Pinpoint the cell where the given text exists, returning its [x, y] midpoint coordinate. 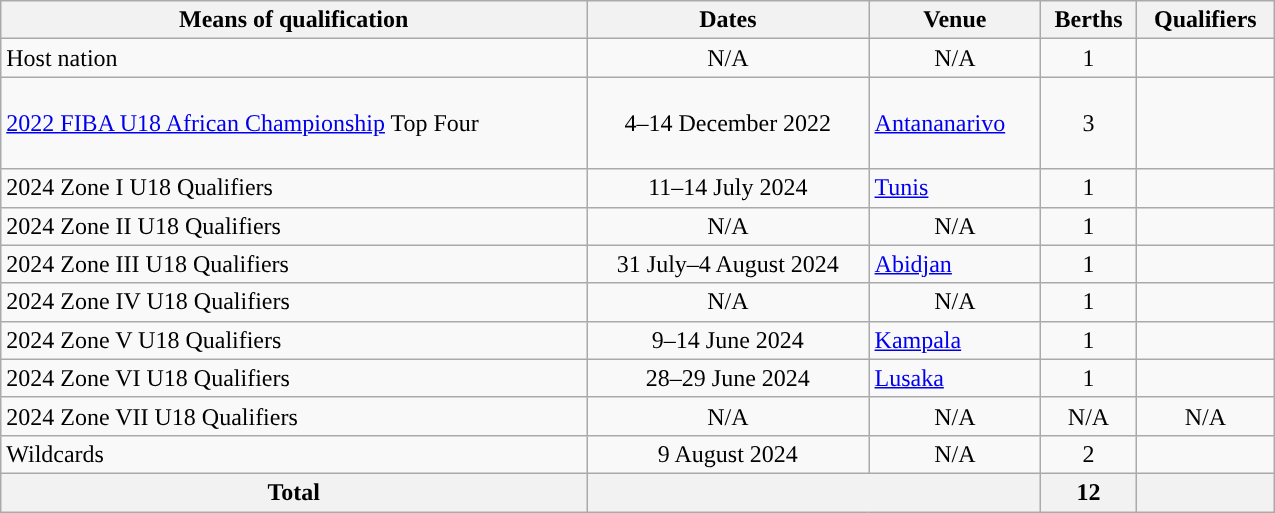
Means of qualification [294, 20]
Total [294, 492]
4–14 December 2022 [728, 123]
28–29 June 2024 [728, 378]
2024 Zone IV U18 Qualifiers [294, 302]
12 [1089, 492]
Qualifiers [1205, 20]
3 [1089, 123]
2024 Zone II U18 Qualifiers [294, 226]
Kampala [955, 340]
Antananarivo [955, 123]
9–14 June 2024 [728, 340]
Wildcards [294, 454]
11–14 July 2024 [728, 188]
2024 Zone III U18 Qualifiers [294, 264]
2022 FIBA U18 African Championship Top Four [294, 123]
Lusaka [955, 378]
Abidjan [955, 264]
Dates [728, 20]
Host nation [294, 58]
Tunis [955, 188]
2024 Zone VII U18 Qualifiers [294, 416]
Berths [1089, 20]
31 July–4 August 2024 [728, 264]
9 August 2024 [728, 454]
Venue [955, 20]
2024 Zone VI U18 Qualifiers [294, 378]
2024 Zone V U18 Qualifiers [294, 340]
2024 Zone I U18 Qualifiers [294, 188]
2 [1089, 454]
